Scan for the cell matching the given text and deliver its (x, y) coordinate at center. 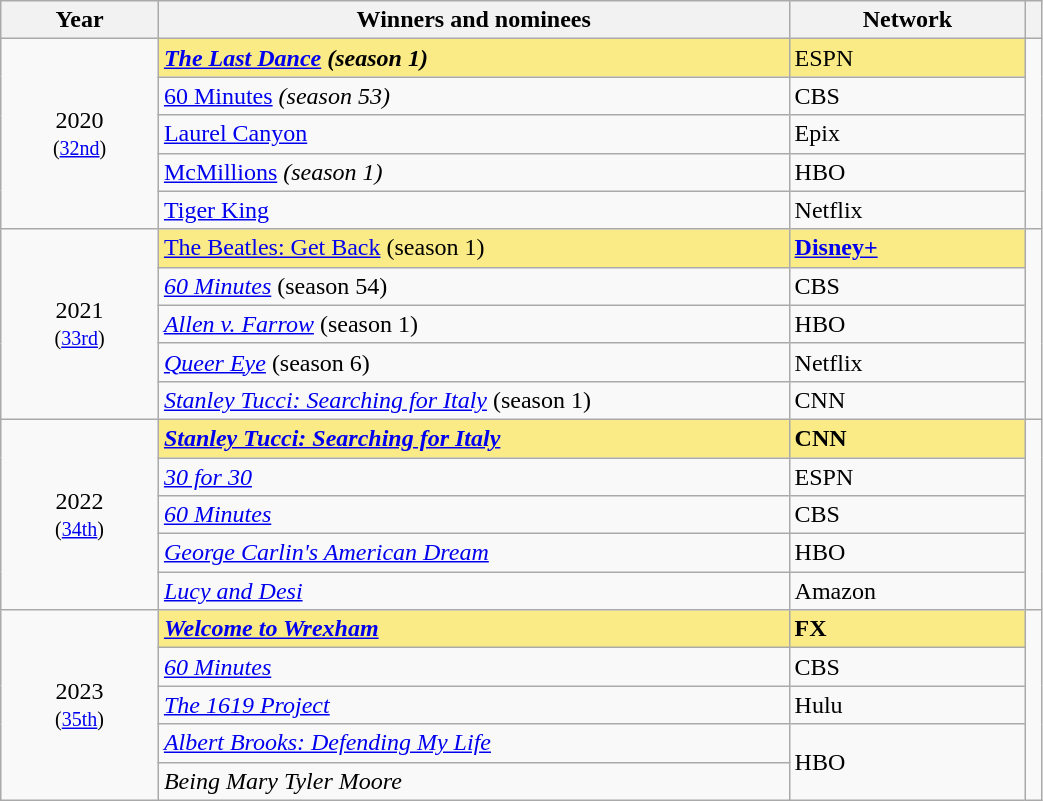
2022(34th) (80, 514)
FX (908, 629)
2023(35th) (80, 705)
Queer Eye (season 6) (474, 362)
Laurel Canyon (474, 134)
Amazon (908, 591)
Disney+ (908, 248)
Epix (908, 134)
Stanley Tucci: Searching for Italy (474, 438)
30 for 30 (474, 477)
Winners and nominees (474, 20)
McMillions (season 1) (474, 172)
George Carlin's American Dream (474, 553)
Tiger King (474, 210)
Albert Brooks: Defending My Life (474, 743)
2020(32nd) (80, 134)
Allen v. Farrow (season 1) (474, 324)
Network (908, 20)
Hulu (908, 705)
60 Minutes (season 54) (474, 286)
Being Mary Tyler Moore (474, 781)
Year (80, 20)
Welcome to Wrexham (474, 629)
The 1619 Project (474, 705)
The Beatles: Get Back (season 1) (474, 248)
60 Minutes (season 53) (474, 96)
Lucy and Desi (474, 591)
The Last Dance (season 1) (474, 58)
Stanley Tucci: Searching for Italy (season 1) (474, 400)
2021(33rd) (80, 324)
